Identify which cell holds the provided text, then report its (x, y) central coordinate. 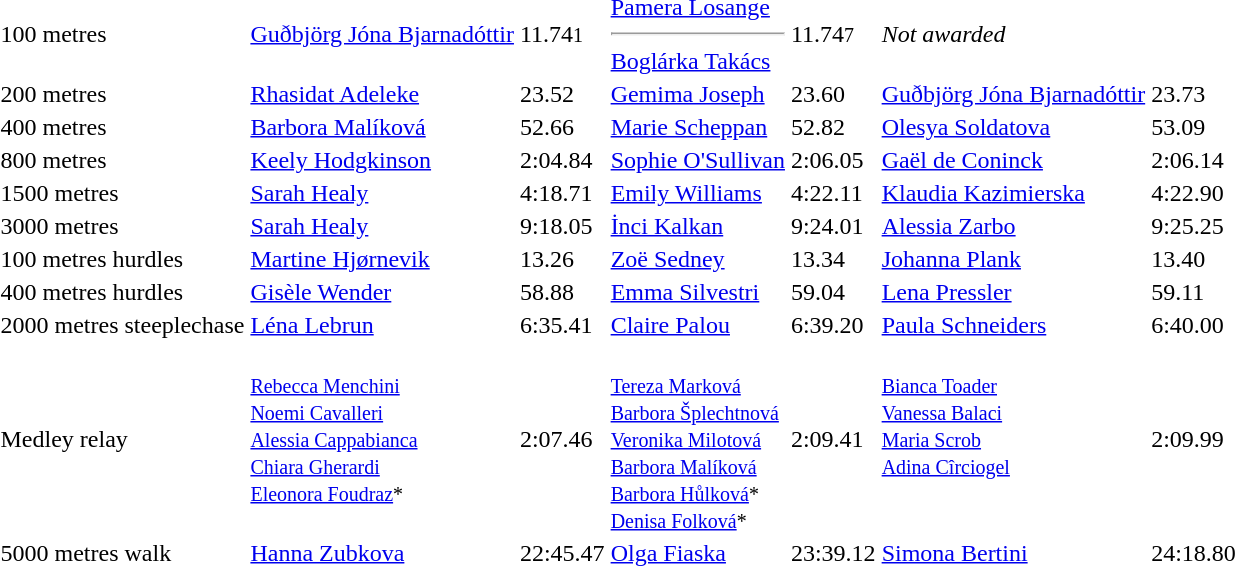
Tereza MarkováBarbora ŠplechtnováVeronika MilotováBarbora MalíkováBarbora Hůlková*Denisa Folková* (698, 439)
Léna Lebrun (382, 325)
2:06.05 (833, 160)
Rebecca MenchiniNoemi CavalleriAlessia CappabiancaChiara GherardiEleonora Foudraz* (382, 439)
Claire Palou (698, 325)
6:35.41 (562, 325)
52.82 (833, 127)
23.60 (833, 94)
Emma Silvestri (698, 292)
13.34 (833, 259)
Guðbjörg Jóna Bjarnadóttir (1014, 94)
Gemima Joseph (698, 94)
Bianca ToaderVanessa BalaciMaria ScrobAdina Cîrciogel (1014, 439)
2:09.41 (833, 439)
Marie Scheppan (698, 127)
Keely Hodgkinson (382, 160)
Lena Pressler (1014, 292)
6:39.20 (833, 325)
2:07.46 (562, 439)
59.04 (833, 292)
Johanna Plank (1014, 259)
Sophie O'Sullivan (698, 160)
9:18.05 (562, 226)
Klaudia Kazimierska (1014, 193)
Emily Williams (698, 193)
2:04.84 (562, 160)
Paula Schneiders (1014, 325)
4:18.71 (562, 193)
9:24.01 (833, 226)
Gisèle Wender (382, 292)
13.26 (562, 259)
Alessia Zarbo (1014, 226)
Martine Hjørnevik (382, 259)
İnci Kalkan (698, 226)
Barbora Malíková (382, 127)
Olesya Soldatova (1014, 127)
4:22.11 (833, 193)
23.52 (562, 94)
Zoë Sedney (698, 259)
Rhasidat Adeleke (382, 94)
Gaël de Coninck (1014, 160)
58.88 (562, 292)
52.66 (562, 127)
